From the cell containing the given text, extract its center point as (X, Y) coordinate. 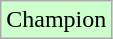
Champion (56, 20)
